Detect which cell encompasses the target text, then output its (x, y) center coordinate. 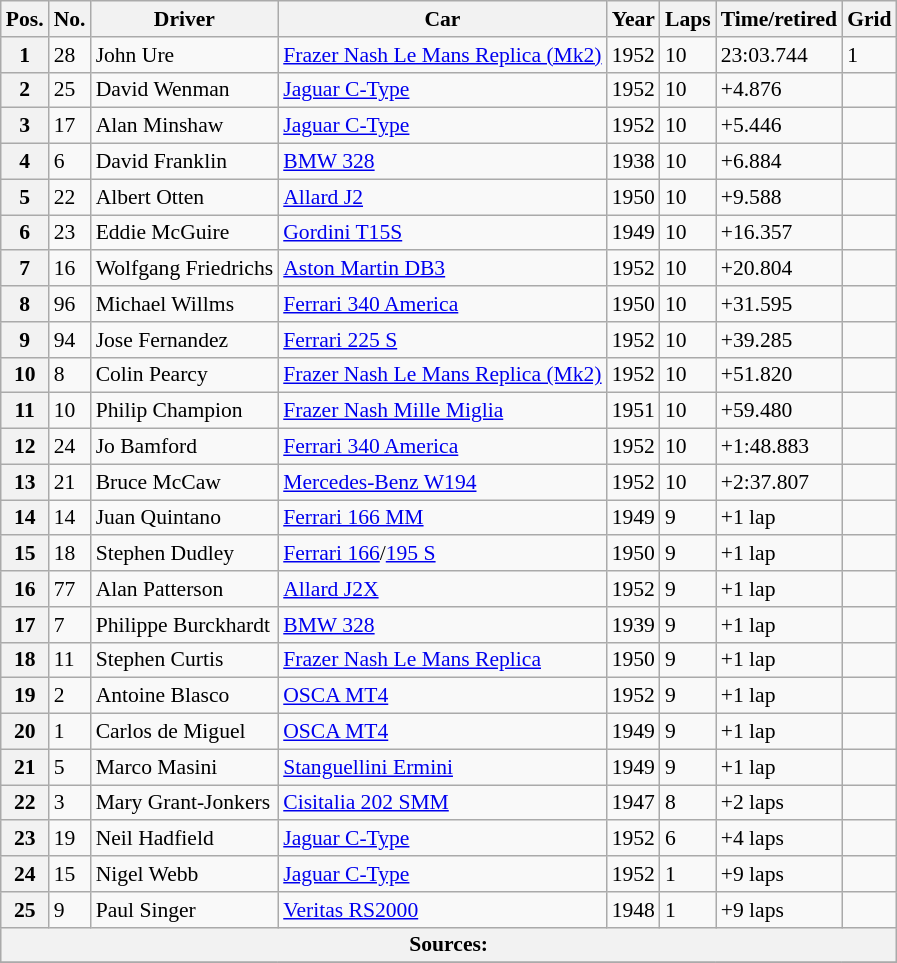
Driver (185, 19)
Juan Quintano (185, 518)
Mercedes-Benz W194 (442, 482)
Carlos de Miguel (185, 732)
+6.884 (779, 162)
Colin Pearcy (185, 375)
20 (25, 732)
David Franklin (185, 162)
Grid (870, 19)
+31.595 (779, 304)
Philip Champion (185, 411)
Alan Minshaw (185, 126)
+51.820 (779, 375)
David Wenman (185, 90)
Jo Bamford (185, 447)
Veritas RS2000 (442, 910)
Albert Otten (185, 197)
12 (25, 447)
Pos. (25, 19)
Eddie McGuire (185, 233)
1947 (634, 803)
1948 (634, 910)
Bruce McCaw (185, 482)
1939 (634, 625)
Nigel Webb (185, 874)
Sources: (449, 945)
13 (25, 482)
No. (70, 19)
Jose Fernandez (185, 340)
+2 laps (779, 803)
Michael Willms (185, 304)
94 (70, 340)
1951 (634, 411)
+39.285 (779, 340)
+9.588 (779, 197)
Time/retired (779, 19)
+1:48.883 (779, 447)
+5.446 (779, 126)
Wolfgang Friedrichs (185, 269)
28 (70, 55)
Frazer Nash Mille Miglia (442, 411)
Allard J2 (442, 197)
Gordini T15S (442, 233)
Ferrari 225 S (442, 340)
+59.480 (779, 411)
Allard J2X (442, 589)
96 (70, 304)
+4.876 (779, 90)
Ferrari 166 MM (442, 518)
Laps (688, 19)
Paul Singer (185, 910)
Antoine Blasco (185, 696)
+4 laps (779, 839)
77 (70, 589)
+16.357 (779, 233)
4 (25, 162)
Aston Martin DB3 (442, 269)
Mary Grant-Jonkers (185, 803)
23:03.744 (779, 55)
Stephen Dudley (185, 554)
Car (442, 19)
Stephen Curtis (185, 660)
+20.804 (779, 269)
Ferrari 166/195 S (442, 554)
Cisitalia 202 SMM (442, 803)
Neil Hadfield (185, 839)
1938 (634, 162)
Marco Masini (185, 767)
Year (634, 19)
Frazer Nash Le Mans Replica (442, 660)
+2:37.807 (779, 482)
John Ure (185, 55)
Stanguellini Ermini (442, 767)
Philippe Burckhardt (185, 625)
Alan Patterson (185, 589)
